Detect which cell encompasses the target text, then output its (X, Y) center coordinate. 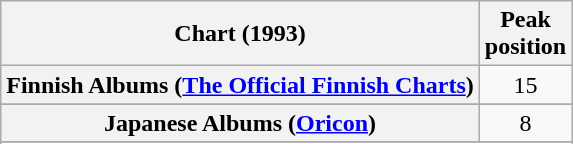
8 (525, 123)
Japanese Albums (Oricon) (240, 123)
Chart (1993) (240, 34)
Peakposition (525, 34)
15 (525, 85)
Finnish Albums (The Official Finnish Charts) (240, 85)
